Find where the given text appears and provide that cell's center as (X, Y) coordinate. 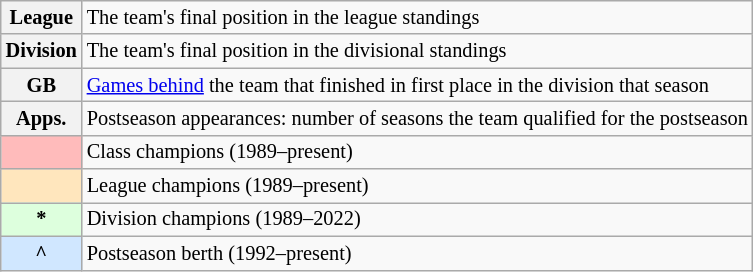
Apps. (42, 118)
League (42, 17)
Division (42, 51)
Division champions (1989–2022) (418, 219)
Class champions (1989–present) (418, 152)
GB (42, 85)
* (42, 219)
^ (42, 253)
The team's final position in the divisional standings (418, 51)
Games behind the team that finished in first place in the division that season (418, 85)
Postseason appearances: number of seasons the team qualified for the postseason (418, 118)
Postseason berth (1992–present) (418, 253)
The team's final position in the league standings (418, 17)
League champions (1989–present) (418, 186)
